Detect which cell encompasses the target text, then output its (X, Y) center coordinate. 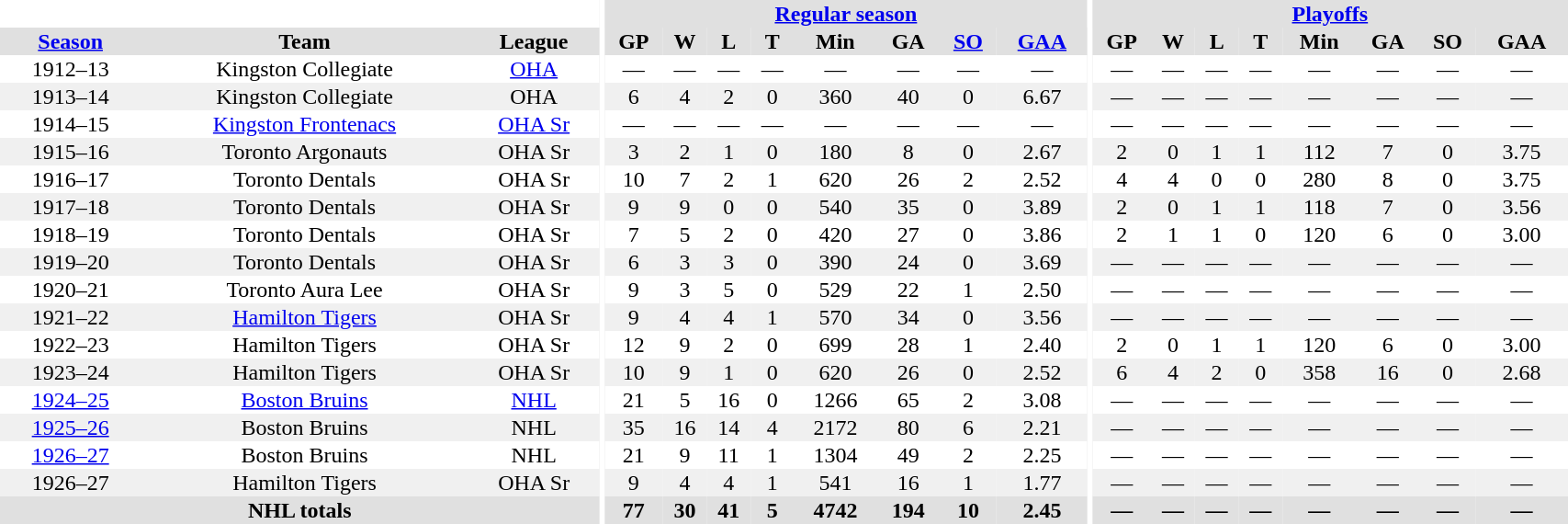
194 (908, 510)
1917–18 (70, 207)
6.67 (1042, 97)
NHL totals (299, 510)
3.08 (1042, 400)
40 (908, 97)
360 (835, 97)
1924–25 (70, 400)
77 (634, 510)
65 (908, 400)
12 (634, 345)
22 (908, 290)
Regular season (846, 14)
41 (728, 510)
1920–21 (70, 290)
1918–19 (70, 234)
112 (1319, 152)
1304 (835, 455)
1922–23 (70, 345)
390 (835, 262)
30 (685, 510)
2.21 (1042, 427)
1914–15 (70, 124)
Toronto Aura Lee (304, 290)
28 (908, 345)
180 (835, 152)
Playoffs (1330, 14)
3.69 (1042, 262)
699 (835, 345)
3.86 (1042, 234)
570 (835, 317)
541 (835, 483)
1923–24 (70, 372)
358 (1319, 372)
540 (835, 207)
2.68 (1522, 372)
1.77 (1042, 483)
1916–17 (70, 179)
2.45 (1042, 510)
2172 (835, 427)
2.67 (1042, 152)
3.89 (1042, 207)
2.25 (1042, 455)
49 (908, 455)
24 (908, 262)
420 (835, 234)
League (535, 41)
14 (728, 427)
2.40 (1042, 345)
80 (908, 427)
280 (1319, 179)
27 (908, 234)
1921–22 (70, 317)
2.50 (1042, 290)
1915–16 (70, 152)
Season (70, 41)
Toronto Argonauts (304, 152)
Kingston Frontenacs (304, 124)
34 (908, 317)
Team (304, 41)
529 (835, 290)
11 (728, 455)
1919–20 (70, 262)
4742 (835, 510)
1912–13 (70, 69)
118 (1319, 207)
1913–14 (70, 97)
1925–26 (70, 427)
1266 (835, 400)
